Search for the cell housing the specified text and yield its (x, y) center coordinate. 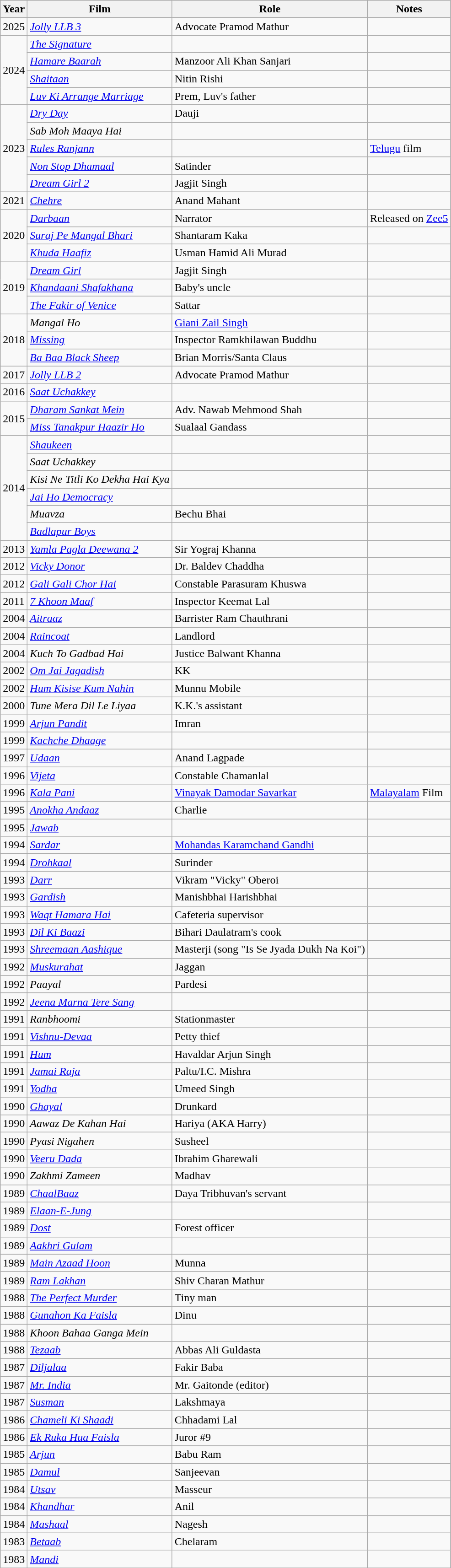
Constable Parasuram Khuswa (270, 584)
Usman Hamid Ali Murad (270, 253)
Muavza (100, 514)
Ranbhoomi (100, 1019)
Rules Ranjann (100, 148)
Hamare Baarah (100, 61)
2025 (14, 27)
Shiv Charan Mathur (270, 1280)
Anand Mahant (270, 200)
Vijeta (100, 776)
Umeed Singh (270, 1089)
Constable Chamanlal (270, 776)
Masterji (song "Is Se Jyada Dukh Na Koi") (270, 949)
Shaitaan (100, 79)
Masseur (270, 1489)
Ba Baa Black Sheep (100, 357)
Arjun (100, 1455)
Prem, Luv's father (270, 96)
Gardish (100, 897)
Susman (100, 1402)
Tiny man (270, 1298)
Dream Girl (100, 270)
Adv. Nawab Mehmood Shah (270, 410)
Bihari Daulatram's cook (270, 932)
Fakir Baba (270, 1368)
Mohandas Karamchand Gandhi (270, 845)
Betaab (100, 1541)
Paayal (100, 984)
Surinder (270, 862)
Shaukeen (100, 444)
Inspector Keemat Lal (270, 601)
Charlie (270, 810)
Justice Balwant Khanna (270, 653)
Barrister Ram Chauthrani (270, 619)
Jolly LLB 3 (100, 27)
Elaan-E-Jung (100, 1211)
2013 (14, 549)
Jamai Raja (100, 1072)
Chehre (100, 200)
Udaan (100, 758)
Mashaal (100, 1524)
Manzoor Ali Khan Sanjari (270, 61)
Vikram "Vicky" Oberoi (270, 880)
Vicky Donor (100, 566)
Mr. India (100, 1385)
Sualaal Gandass (270, 427)
Sir Yograj Khanna (270, 549)
Dream Girl 2 (100, 183)
Dauji (270, 113)
Gali Gali Chor Hai (100, 584)
KK (270, 671)
Sab Moh Maaya Hai (100, 131)
Miss Tanakpur Haazir Ho (100, 427)
2021 (14, 200)
Non Stop Dhamaal (100, 166)
Khandaani Shafakhana (100, 288)
Hum Kisise Kum Nahin (100, 688)
K.K.'s assistant (270, 706)
Raincoat (100, 636)
Kachche Dhaage (100, 740)
Drohkaal (100, 862)
Daya Tribhuvan's servant (270, 1193)
Jeena Marna Tere Sang (100, 1002)
Sattar (270, 305)
Anokha Andaaz (100, 810)
Brian Morris/Santa Claus (270, 357)
Muskurahat (100, 967)
Yodha (100, 1089)
Kuch To Gadbad Hai (100, 653)
Jolly LLB 2 (100, 375)
Nagesh (270, 1524)
Nitin Rishi (270, 79)
Badlapur Boys (100, 532)
Luv Ki Arrange Marriage (100, 96)
Chelaram (270, 1541)
Chameli Ki Shaadi (100, 1420)
Om Jai Jagadish (100, 671)
Drunkard (270, 1106)
The Signature (100, 44)
2014 (14, 488)
Cafeteria supervisor (270, 915)
Aitraaz (100, 619)
Susheel (270, 1141)
Petty thief (270, 1036)
Vinayak Damodar Savarkar (270, 793)
Mandi (100, 1559)
Mr. Gaitonde (editor) (270, 1385)
Manishbhai Harishbhai (270, 897)
Ek Ruka Hua Faisla (100, 1437)
Utsav (100, 1489)
Dil Ki Baazi (100, 932)
Dry Day (100, 113)
Paltu/I.C. Mishra (270, 1072)
The Perfect Murder (100, 1298)
Suraj Pe Mangal Bhari (100, 236)
Khandhar (100, 1507)
2018 (14, 340)
Dost (100, 1228)
Jai Ho Democracy (100, 496)
Tune Mera Dil Le Liyaa (100, 706)
2016 (14, 392)
Khoon Bahaa Ganga Mein (100, 1333)
Diljalaa (100, 1368)
Mangal Ho (100, 323)
Juror #9 (270, 1437)
Madhav (270, 1176)
Shantaram Kaka (270, 236)
2017 (14, 375)
Tezaab (100, 1350)
Shreemaan Aashique (100, 949)
Kisi Ne Titli Ko Dekha Hai Kya (100, 479)
Satinder (270, 166)
Film (100, 9)
Ibrahim Gharewali (270, 1158)
Munna (270, 1263)
Havaldar Arjun Singh (270, 1054)
Veeru Dada (100, 1158)
Gunahon Ka Faisla (100, 1315)
7 Khoon Maaf (100, 601)
Kala Pani (100, 793)
Darbaan (100, 218)
Telugu film (409, 148)
Dharam Sankat Mein (100, 410)
Ghayal (100, 1106)
2020 (14, 236)
Hum (100, 1054)
Anand Lagpade (270, 758)
Pyasi Nigahen (100, 1141)
Sardar (100, 845)
Zakhmi Zameen (100, 1176)
Sanjeevan (270, 1472)
Ram Lakhan (100, 1280)
Bechu Bhai (270, 514)
Dinu (270, 1315)
Khuda Haafiz (100, 253)
Missing (100, 340)
Dr. Baldev Chaddha (270, 566)
ChaalBaaz (100, 1193)
Baby's uncle (270, 288)
Forest officer (270, 1228)
2019 (14, 288)
Stationmaster (270, 1019)
2023 (14, 148)
1997 (14, 758)
Lakshmaya (270, 1402)
Aawaz De Kahan Hai (100, 1124)
Malayalam Film (409, 793)
Year (14, 9)
Munnu Mobile (270, 688)
Giani Zail Singh (270, 323)
Aakhri Gulam (100, 1245)
Babu Ram (270, 1455)
Jaggan (270, 967)
Vishnu-Devaa (100, 1036)
Notes (409, 9)
Landlord (270, 636)
Hariya (AKA Harry) (270, 1124)
2024 (14, 70)
2000 (14, 706)
The Fakir of Venice (100, 305)
Narrator (270, 218)
Inspector Ramkhilawan Buddhu (270, 340)
Main Azaad Hoon (100, 1263)
Released on Zee5 (409, 218)
Role (270, 9)
Arjun Pandit (100, 723)
Chhadami Lal (270, 1420)
Darr (100, 880)
Abbas Ali Guldasta (270, 1350)
Damul (100, 1472)
Yamla Pagla Deewana 2 (100, 549)
Pardesi (270, 984)
2011 (14, 601)
Waqt Hamara Hai (100, 915)
Jawab (100, 828)
Imran (270, 723)
Anil (270, 1507)
2015 (14, 418)
